Scan for the cell matching the given text and deliver its [X, Y] coordinate at center. 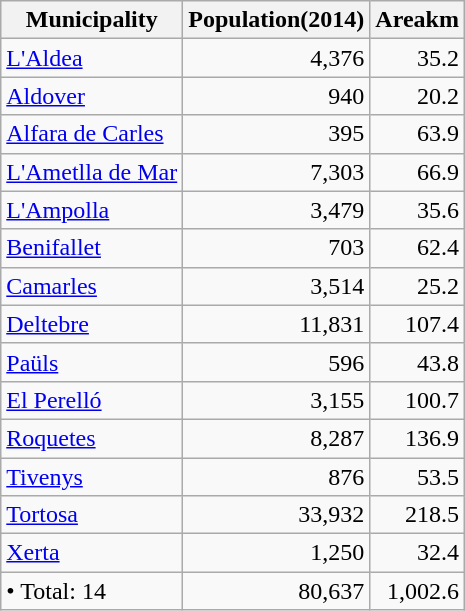
32.4 [418, 553]
7,303 [276, 172]
107.4 [418, 324]
4,376 [276, 58]
Aldover [92, 96]
43.8 [418, 362]
596 [276, 362]
Alfara de Carles [92, 134]
25.2 [418, 286]
218.5 [418, 515]
• Total: 14 [92, 591]
100.7 [418, 400]
L'Ametlla de Mar [92, 172]
20.2 [418, 96]
3,514 [276, 286]
395 [276, 134]
1,250 [276, 553]
Tortosa [92, 515]
63.9 [418, 134]
876 [276, 477]
3,155 [276, 400]
136.9 [418, 438]
L'Aldea [92, 58]
L'Ampolla [92, 210]
3,479 [276, 210]
Camarles [92, 286]
703 [276, 248]
Municipality [92, 20]
Benifallet [92, 248]
35.2 [418, 58]
Population(2014) [276, 20]
33,932 [276, 515]
35.6 [418, 210]
940 [276, 96]
Roquetes [92, 438]
Paüls [92, 362]
Tivenys [92, 477]
53.5 [418, 477]
Areakm [418, 20]
El Perelló [92, 400]
8,287 [276, 438]
80,637 [276, 591]
Deltebre [92, 324]
11,831 [276, 324]
66.9 [418, 172]
1,002.6 [418, 591]
62.4 [418, 248]
Xerta [92, 553]
